For the text-containing cell, return its midpoint in [x, y] coordinate format. 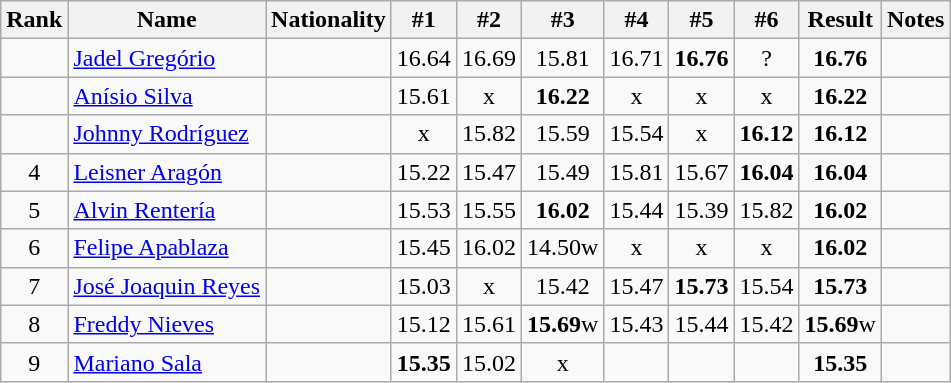
15.12 [424, 324]
Johnny Rodríguez [167, 134]
#5 [702, 20]
15.03 [424, 286]
4 [34, 172]
Felipe Apablaza [167, 248]
15.67 [702, 172]
9 [34, 362]
#3 [562, 20]
15.39 [702, 210]
Anísio Silva [167, 96]
Name [167, 20]
Nationality [329, 20]
16.64 [424, 58]
Leisner Aragón [167, 172]
7 [34, 286]
6 [34, 248]
8 [34, 324]
Notes [915, 20]
#1 [424, 20]
5 [34, 210]
14.50w [562, 248]
#4 [636, 20]
15.45 [424, 248]
#2 [488, 20]
Rank [34, 20]
Result [840, 20]
15.55 [488, 210]
Alvin Rentería [167, 210]
Freddy Nieves [167, 324]
Mariano Sala [167, 362]
#6 [766, 20]
15.43 [636, 324]
15.22 [424, 172]
15.49 [562, 172]
José Joaquin Reyes [167, 286]
16.69 [488, 58]
? [766, 58]
Jadel Gregório [167, 58]
15.53 [424, 210]
15.59 [562, 134]
16.71 [636, 58]
15.02 [488, 362]
